Find where the given text appears and provide that cell's center as [X, Y] coordinate. 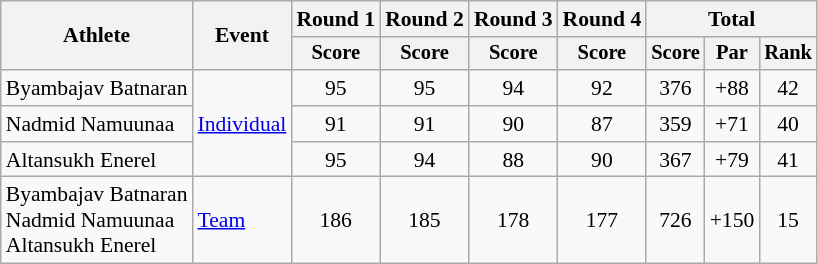
185 [424, 220]
15 [788, 220]
726 [675, 220]
359 [675, 124]
177 [602, 220]
Nadmid Namuunaa [97, 124]
376 [675, 88]
+150 [732, 220]
92 [602, 88]
+79 [732, 160]
Rank [788, 54]
Round 3 [514, 19]
Team [242, 220]
367 [675, 160]
Round 1 [336, 19]
Event [242, 36]
186 [336, 220]
88 [514, 160]
Round 4 [602, 19]
41 [788, 160]
Round 2 [424, 19]
42 [788, 88]
Individual [242, 124]
Byambajav Batnaran [97, 88]
Byambajav BatnaranNadmid NamuunaaAltansukh Enerel [97, 220]
40 [788, 124]
87 [602, 124]
Altansukh Enerel [97, 160]
+71 [732, 124]
Total [732, 19]
178 [514, 220]
+88 [732, 88]
Athlete [97, 36]
Par [732, 54]
